For the text-containing cell, return its midpoint in (x, y) coordinate format. 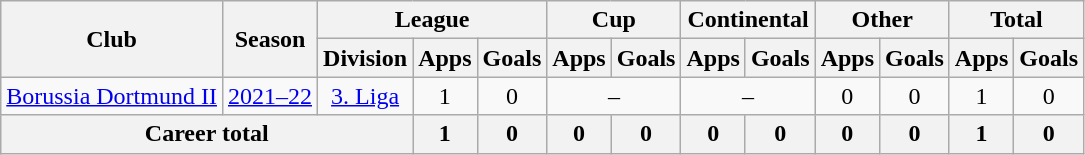
Other (882, 20)
3. Liga (366, 96)
Career total (207, 134)
Borussia Dortmund II (112, 96)
Cup (614, 20)
Continental (748, 20)
Total (1016, 20)
Division (366, 58)
Club (112, 39)
Season (270, 39)
2021–22 (270, 96)
League (432, 20)
